Detect which cell encompasses the target text, then output its (X, Y) center coordinate. 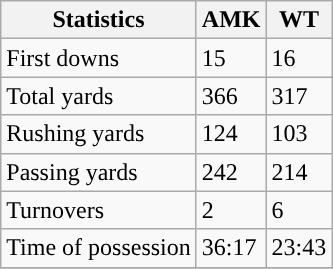
23:43 (299, 248)
Turnovers (99, 210)
366 (231, 96)
103 (299, 134)
AMK (231, 20)
124 (231, 134)
317 (299, 96)
Time of possession (99, 248)
6 (299, 210)
16 (299, 58)
Passing yards (99, 172)
214 (299, 172)
WT (299, 20)
2 (231, 210)
Rushing yards (99, 134)
Total yards (99, 96)
36:17 (231, 248)
15 (231, 58)
First downs (99, 58)
Statistics (99, 20)
242 (231, 172)
